For the text-containing cell, return its midpoint in [X, Y] coordinate format. 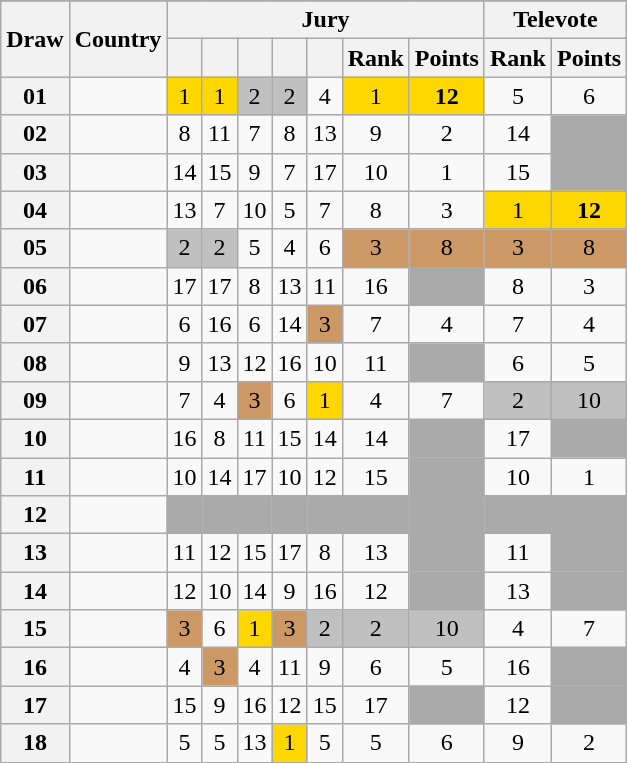
01 [35, 96]
07 [35, 324]
18 [35, 743]
05 [35, 248]
Country [118, 39]
Televote [555, 20]
Draw [35, 39]
06 [35, 286]
08 [35, 362]
09 [35, 400]
Jury [326, 20]
03 [35, 172]
02 [35, 134]
04 [35, 210]
